Identify which cell holds the provided text, then report its [x, y] central coordinate. 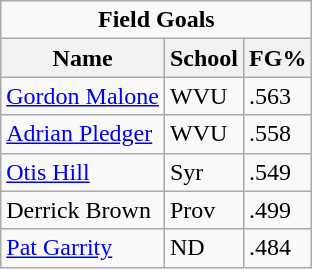
Syr [204, 172]
.484 [278, 248]
ND [204, 248]
.549 [278, 172]
.563 [278, 96]
Adrian Pledger [83, 134]
.558 [278, 134]
Gordon Malone [83, 96]
Derrick Brown [83, 210]
Pat Garrity [83, 248]
Field Goals [156, 20]
FG% [278, 58]
School [204, 58]
Name [83, 58]
.499 [278, 210]
Otis Hill [83, 172]
Prov [204, 210]
